Identify which cell holds the provided text, then report its (x, y) central coordinate. 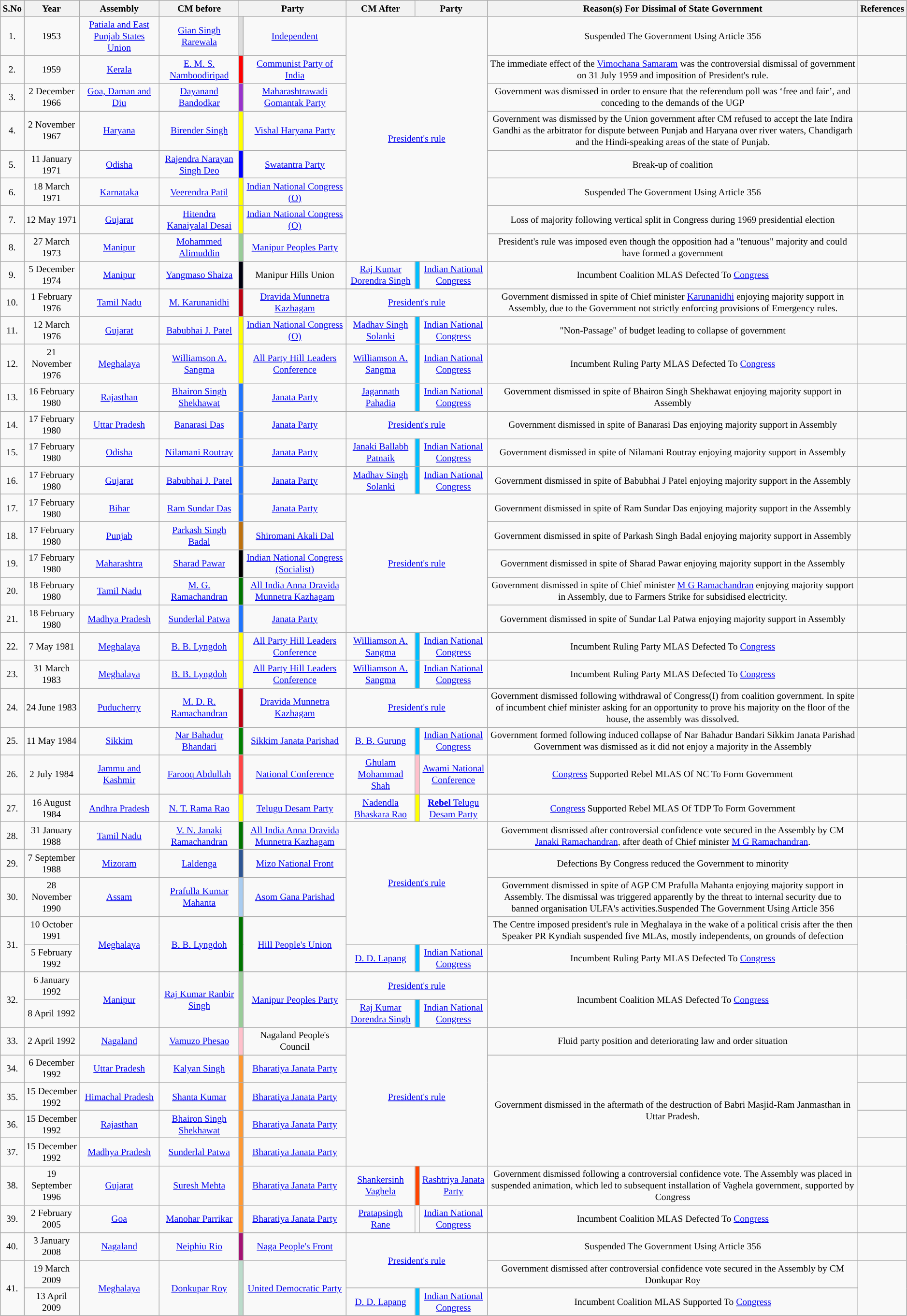
Yangmaso Shaiza (199, 275)
National Conference (295, 774)
Dayanand Bandodkar (199, 98)
22. (13, 647)
Kalyan Singh (199, 1069)
14. (13, 425)
1. (13, 36)
34. (13, 1069)
13 April 2009 (52, 1302)
Mizo National Front (295, 863)
Government dismissed in the aftermath of the destruction of Babri Masjid-Ram Janmasthan in Uttar Pradesh. (673, 1111)
Nagaland People's Council (295, 1041)
Government dismissed in spite of Nilamani Routray enjoying majority support in Assembly (673, 452)
18. (13, 535)
6. (13, 191)
Puducherry (119, 708)
Haryana (119, 130)
Maharashtra (119, 564)
39. (13, 1219)
Communist Party of India (295, 70)
29. (13, 863)
References (882, 9)
5 December 1974 (52, 275)
Ghulam Mohammad Shah (381, 774)
13. (13, 397)
The immediate effect of the Vimochana Samaram was the controversial dismissal of government on 31 July 1959 and imposition of President's rule. (673, 70)
7 May 1981 (52, 647)
12. (13, 363)
1953 (52, 36)
Reason(s) For Dissimal of State Government (673, 9)
Fluid party position and deteriorating law and order situation (673, 1041)
Vishal Haryana Party (295, 130)
11 January 1971 (52, 164)
19 March 2009 (52, 1274)
Hitendra Kanaiyalal Desai (199, 219)
Farooq Abdullah (199, 774)
16. (13, 480)
40. (13, 1247)
41. (13, 1288)
2 July 1984 (52, 774)
Government dismissed in spite of Sundar Lal Patwa enjoying majority support in Assembly (673, 619)
Janaki Ballabh Patnaik (381, 452)
31 January 1988 (52, 836)
38. (13, 1185)
27. (13, 808)
Karnataka (119, 191)
Patiala and East Punjab States Union (119, 36)
Sharad Pawar (199, 564)
Gian Singh Rarewala (199, 36)
Incumbent Coalition MLAS Supported To Congress (673, 1302)
6 January 1992 (52, 986)
33. (13, 1041)
2 February 2005 (52, 1219)
Suresh Mehta (199, 1185)
Donkupar Roy (199, 1288)
7 September 1988 (52, 863)
Nilamani Routray (199, 452)
Bihar (119, 508)
2 April 1992 (52, 1041)
B. B. Gurung (381, 741)
Indian National Congress (Socialist) (295, 564)
12 May 1971 (52, 219)
Andhra Pradesh (119, 808)
Sikkim (119, 741)
M. D. R. Ramachandran (199, 708)
Parkash Singh Badal (199, 535)
Rajendra Narayan Singh Deo (199, 164)
21. (13, 619)
President's rule was imposed even though the opposition had a "tenuous" majority and could have formed a government (673, 247)
Ram Sundar Das (199, 508)
M. Karunanidhi (199, 303)
M. G. Ramachandran (199, 591)
Birender Singh (199, 130)
26. (13, 774)
3. (13, 98)
11 May 1984 (52, 741)
15. (13, 452)
Goa, Daman and Diu (119, 98)
20. (13, 591)
Mizoram (119, 863)
Himachal Pradesh (119, 1096)
Government dismissed in spite of Banarasi Das enjoying majority support in Assembly (673, 425)
2 November 1967 (52, 130)
5. (13, 164)
19. (13, 564)
Government dismissed in spite of Bhairon Singh Shekhawat enjoying majority support in Assembly (673, 397)
5 February 1992 (52, 958)
25. (13, 741)
6 December 1992 (52, 1069)
Maharashtrawadi Gomantak Party (295, 98)
28 November 1990 (52, 897)
Government dismissed in spite of Babubhai J Patel enjoying majority support in the Assembly (673, 480)
10. (13, 303)
Rashtriya Janata Party (453, 1185)
Assam (119, 897)
Hill People's Union (295, 944)
V. N. Janaki Ramachandran (199, 836)
Government dismissed after controversial confidence vote secured in the Assembly by CM Donkupar Roy (673, 1274)
Naga People's Front (295, 1247)
31 March 1983 (52, 674)
18 March 1971 (52, 191)
9. (13, 275)
2 December 1966 (52, 98)
Government dismissed in spite of Parkash Singh Badal enjoying majority support in Assembly (673, 535)
Vamuzo Phesao (199, 1041)
16 August 1984 (52, 808)
28. (13, 836)
Year (52, 9)
30. (13, 897)
Jammu and Kashmir (119, 774)
32. (13, 999)
27 March 1973 (52, 247)
12 March 1976 (52, 331)
CM before (199, 9)
7. (13, 219)
E. M. S. Namboodiripad (199, 70)
Telugu Desam Party (295, 808)
31. (13, 944)
S.No (13, 9)
Punjab (119, 535)
Nadendla Bhaskara Rao (381, 808)
2. (13, 70)
Pratapsingh Rane (381, 1219)
16 February 1980 (52, 397)
17. (13, 508)
Manipur Hills Union (295, 275)
10 October 1991 (52, 930)
CM After (381, 9)
Congress Supported Rebel MLAS Of NC To Form Government (673, 774)
Asom Gana Parishad (295, 897)
Independent (295, 36)
Shanta Kumar (199, 1096)
United Democratic Party (295, 1288)
8. (13, 247)
Rebel Telugu Desam Party (453, 808)
Sikkim Janata Parishad (295, 741)
1 February 1976 (52, 303)
Laldenga (199, 863)
35. (13, 1096)
Government dismissed in spite of Sharad Pawar enjoying majority support in the Assembly (673, 564)
Shiromani Akali Dal (295, 535)
24. (13, 708)
Manohar Parrikar (199, 1219)
Jagannath Pahadia (381, 397)
4. (13, 130)
Veerendra Patil (199, 191)
Shankersinh Vaghela (381, 1185)
Raj Kumar Ranbir Singh (199, 999)
Banarasi Das (199, 425)
Swatantra Party (295, 164)
"Non-Passage" of budget leading to collapse of government (673, 331)
36. (13, 1124)
Loss of majority following vertical split in Congress during 1969 presidential election (673, 219)
Government dismissed in spite of Ram Sundar Das enjoying majority support in the Assembly (673, 508)
Nar Bahadur Bhandari (199, 741)
Government was dismissed in order to ensure that the referendum poll was ‘free and fair’, and conceding to the demands of the UGP (673, 98)
23. (13, 674)
8 April 1992 (52, 1013)
Congress Supported Rebel MLAS Of TDP To Form Government (673, 808)
11. (13, 331)
21 November 1976 (52, 363)
37. (13, 1152)
1959 (52, 70)
Goa (119, 1219)
Break-up of coalition (673, 164)
Defections By Congress reduced the Government to minority (673, 863)
Kerala (119, 70)
3 January 2008 (52, 1247)
24 June 1983 (52, 708)
Assembly (119, 9)
Neiphiu Rio (199, 1247)
19 September 1996 (52, 1185)
Awami National Conference (453, 774)
N. T. Rama Rao (199, 808)
Mohammed Alimuddin (199, 247)
Prafulla Kumar Mahanta (199, 897)
